Provide the [x, y] coordinate of the cell's center where the given text is located.  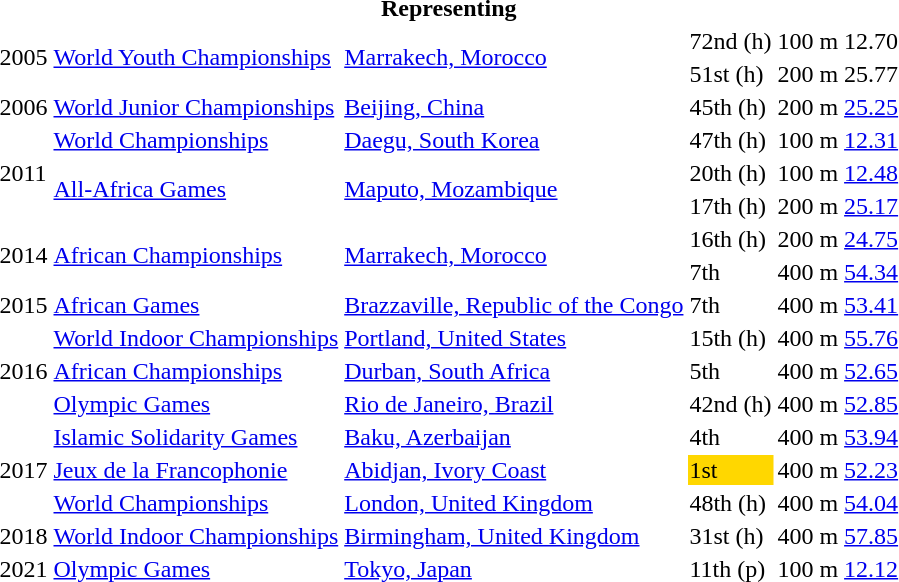
All-Africa Games [196, 190]
48th (h) [730, 503]
31st (h) [730, 536]
45th (h) [730, 107]
4th [730, 437]
Rio de Janeiro, Brazil [514, 404]
42nd (h) [730, 404]
Olympic Games [196, 404]
World Youth Championships [196, 58]
Jeux de la Francophonie [196, 470]
15th (h) [730, 338]
Islamic Solidarity Games [196, 437]
London, United Kingdom [514, 503]
1st [730, 470]
51st (h) [730, 74]
Brazzaville, Republic of the Congo [514, 305]
20th (h) [730, 173]
Durban, South Africa [514, 371]
Portland, United States [514, 338]
5th [730, 371]
72nd (h) [730, 41]
17th (h) [730, 206]
47th (h) [730, 140]
Daegu, South Korea [514, 140]
World Junior Championships [196, 107]
Beijing, China [514, 107]
African Games [196, 305]
Maputo, Mozambique [514, 190]
Birmingham, United Kingdom [514, 536]
Baku, Azerbaijan [514, 437]
16th (h) [730, 239]
Abidjan, Ivory Coast [514, 470]
